Extract the (x, y) coordinate from the center of the cell holding the provided text.  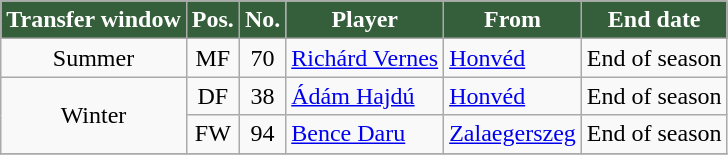
94 (262, 134)
70 (262, 58)
End date (654, 20)
Ádám Hajdú (365, 96)
38 (262, 96)
Summer (94, 58)
FW (212, 134)
From (513, 20)
Pos. (212, 20)
Player (365, 20)
Transfer window (94, 20)
Richárd Vernes (365, 58)
Zalaegerszeg (513, 134)
No. (262, 20)
MF (212, 58)
DF (212, 96)
Winter (94, 115)
Bence Daru (365, 134)
